Scan for the cell matching the given text and deliver its (X, Y) coordinate at center. 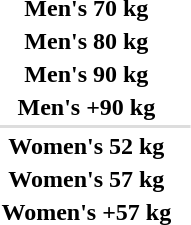
Women's 57 kg (86, 179)
Men's 90 kg (86, 74)
Women's 52 kg (86, 146)
Men's 80 kg (86, 41)
Men's +90 kg (86, 107)
